Identify which cell holds the provided text, then report its (X, Y) central coordinate. 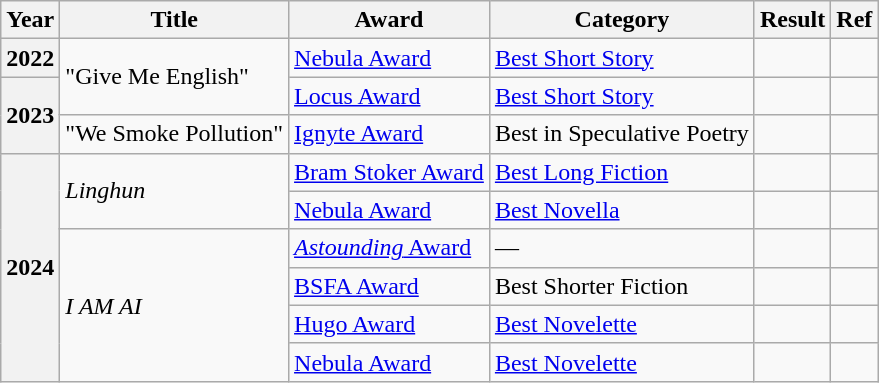
Category (622, 20)
BSFA Award (390, 286)
Best Novella (622, 210)
Hugo Award (390, 324)
"Give Me English" (174, 77)
Title (174, 20)
Locus Award (390, 96)
2023 (30, 115)
2022 (30, 58)
Best in Speculative Poetry (622, 134)
Ref (854, 20)
Award (390, 20)
2024 (30, 267)
Best Shorter Fiction (622, 286)
Linghun (174, 191)
Ignyte Award (390, 134)
I AM AI (174, 305)
Astounding Award (390, 248)
— (622, 248)
"We Smoke Pollution" (174, 134)
Year (30, 20)
Bram Stoker Award (390, 172)
Best Long Fiction (622, 172)
Result (792, 20)
